Scan for the cell matching the given text and deliver its [x, y] coordinate at center. 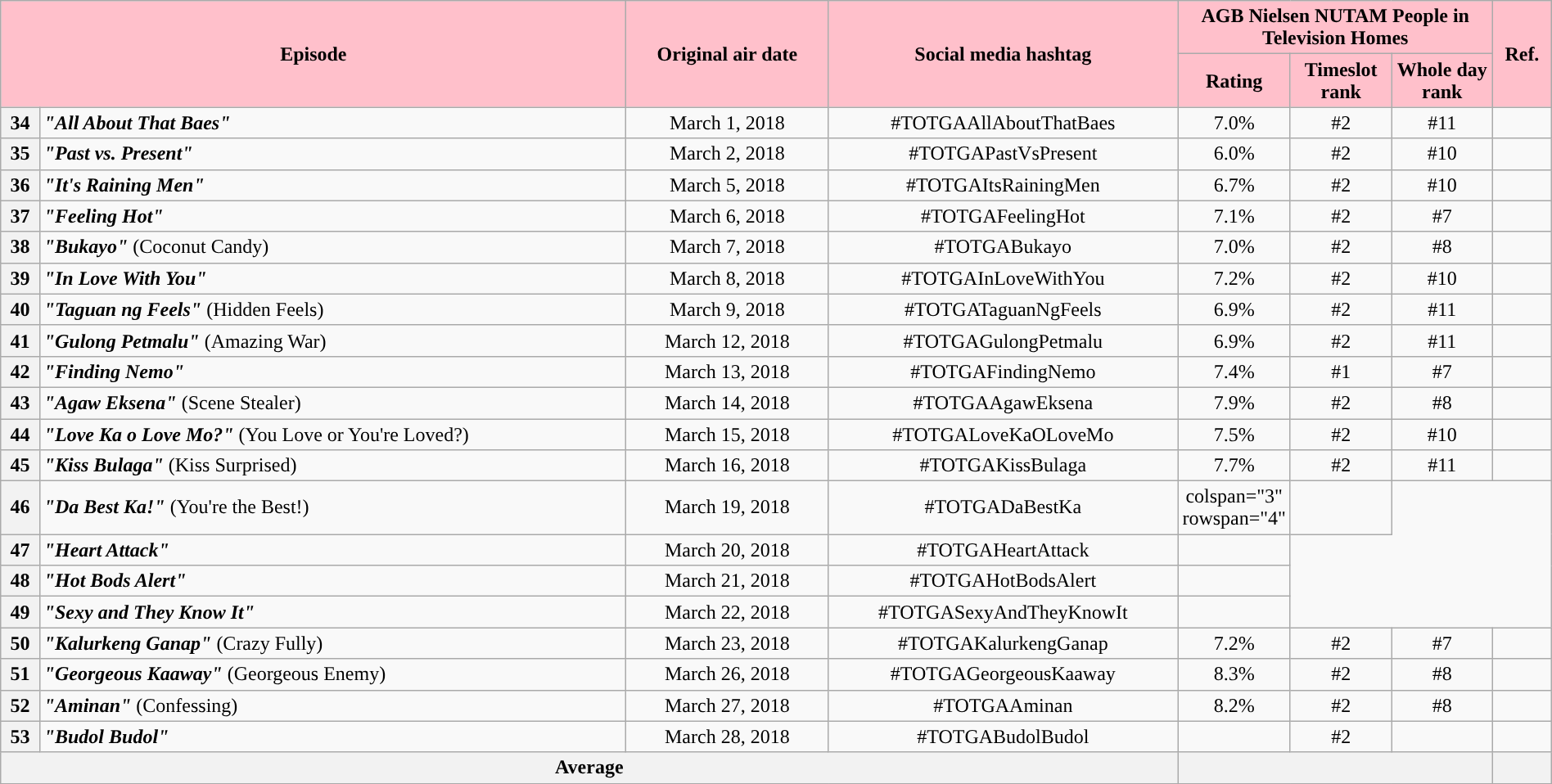
8.2% [1234, 705]
39 [20, 278]
March 26, 2018 [727, 674]
#TOTGAAllAboutThatBaes [1004, 123]
43 [20, 403]
"Georgeous Kaaway" (Georgeous Enemy) [332, 674]
"Heart Attack" [332, 550]
7.9% [1234, 403]
6.7% [1234, 185]
March 15, 2018 [727, 435]
6.0% [1234, 154]
Social media hashtag [1004, 54]
#TOTGAAminan [1004, 705]
44 [20, 435]
"Aminan" (Confessing) [332, 705]
7.1% [1234, 216]
March 20, 2018 [727, 550]
#TOTGAPastVsPresent [1004, 154]
#TOTGASexyAndTheyKnowIt [1004, 612]
March 14, 2018 [727, 403]
7.7% [1234, 466]
48 [20, 581]
34 [20, 123]
Whole dayrank [1442, 80]
#TOTGABudolBudol [1004, 737]
Rating [1234, 80]
8.3% [1234, 674]
"Taguan ng Feels" (Hidden Feels) [332, 309]
March 19, 2018 [727, 507]
#TOTGAItsRainingMen [1004, 185]
#TOTGAKissBulaga [1004, 466]
"Love Ka o Love Mo?" (You Love or You're Loved?) [332, 435]
#TOTGATaguanNgFeels [1004, 309]
March 23, 2018 [727, 643]
March 21, 2018 [727, 581]
Episode [314, 54]
March 27, 2018 [727, 705]
March 28, 2018 [727, 737]
51 [20, 674]
46 [20, 507]
"All About That Baes" [332, 123]
March 9, 2018 [727, 309]
"Past vs. Present" [332, 154]
"Sexy and They Know It" [332, 612]
"Budol Budol" [332, 737]
Original air date [727, 54]
March 13, 2018 [727, 372]
36 [20, 185]
"Da Best Ka!" (You're the Best!) [332, 507]
38 [20, 247]
#TOTGALoveKaOLoveMo [1004, 435]
Ref. [1523, 54]
#TOTGAGulongPetmalu [1004, 340]
#TOTGAHotBodsAlert [1004, 581]
"Feeling Hot" [332, 216]
March 1, 2018 [727, 123]
March 2, 2018 [727, 154]
#1 [1341, 372]
#TOTGAHeartAttack [1004, 550]
#TOTGAFindingNemo [1004, 372]
March 12, 2018 [727, 340]
#TOTGABukayo [1004, 247]
#TOTGAKalurkengGanap [1004, 643]
7.4% [1234, 372]
AGB Nielsen NUTAM People in Television Homes [1336, 28]
Timeslotrank [1341, 80]
#TOTGADaBestKa [1004, 507]
37 [20, 216]
March 22, 2018 [727, 612]
40 [20, 309]
March 7, 2018 [727, 247]
41 [20, 340]
"Gulong Petmalu" (Amazing War) [332, 340]
March 6, 2018 [727, 216]
"Agaw Eksena" (Scene Stealer) [332, 403]
52 [20, 705]
March 16, 2018 [727, 466]
42 [20, 372]
45 [20, 466]
49 [20, 612]
"In Love With You" [332, 278]
#TOTGAInLoveWithYou [1004, 278]
35 [20, 154]
"Kiss Bulaga" (Kiss Surprised) [332, 466]
"Bukayo" (Coconut Candy) [332, 247]
"Kalurkeng Ganap" (Crazy Fully) [332, 643]
47 [20, 550]
colspan="3" rowspan="4" [1234, 507]
"It's Raining Men" [332, 185]
#TOTGAGeorgeousKaaway [1004, 674]
March 5, 2018 [727, 185]
Average [589, 768]
"Hot Bods Alert" [332, 581]
#TOTGAFeelingHot [1004, 216]
#TOTGAAgawEksena [1004, 403]
7.5% [1234, 435]
50 [20, 643]
53 [20, 737]
"Finding Nemo" [332, 372]
March 8, 2018 [727, 278]
